Return the (x, y) coordinate for the center point of the cell that contains the specified text.  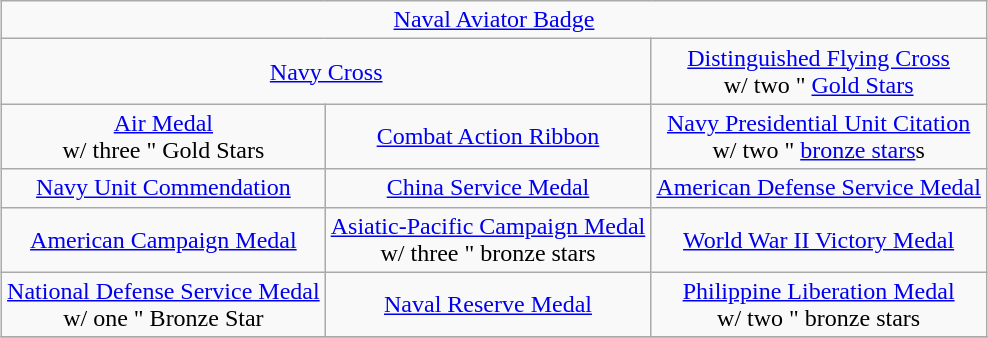
American Campaign Medal (164, 240)
Combat Action Ribbon (488, 136)
Navy Presidential Unit Citationw/ two " bronze starss (819, 136)
Philippine Liberation Medalw/ two " bronze stars (819, 304)
Navy Unit Commendation (164, 188)
National Defense Service Medalw/ one " Bronze Star (164, 304)
Naval Reserve Medal (488, 304)
American Defense Service Medal (819, 188)
Distinguished Flying Crossw/ two " Gold Stars (819, 72)
Air Medalw/ three " Gold Stars (164, 136)
World War II Victory Medal (819, 240)
Navy Cross (326, 72)
China Service Medal (488, 188)
Asiatic-Pacific Campaign Medalw/ three " bronze stars (488, 240)
Naval Aviator Badge (494, 20)
